Determine the (x, y) coordinate at the center of the cell enclosing the given text.  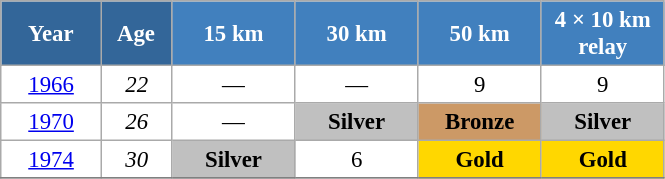
1966 (52, 85)
6 (356, 160)
4 × 10 km relay (602, 34)
30 km (356, 34)
Bronze (480, 122)
1970 (52, 122)
30 (136, 160)
15 km (234, 34)
1974 (52, 160)
Year (52, 34)
50 km (480, 34)
26 (136, 122)
22 (136, 85)
Age (136, 34)
